Scan for the cell matching the given text and deliver its [x, y] coordinate at center. 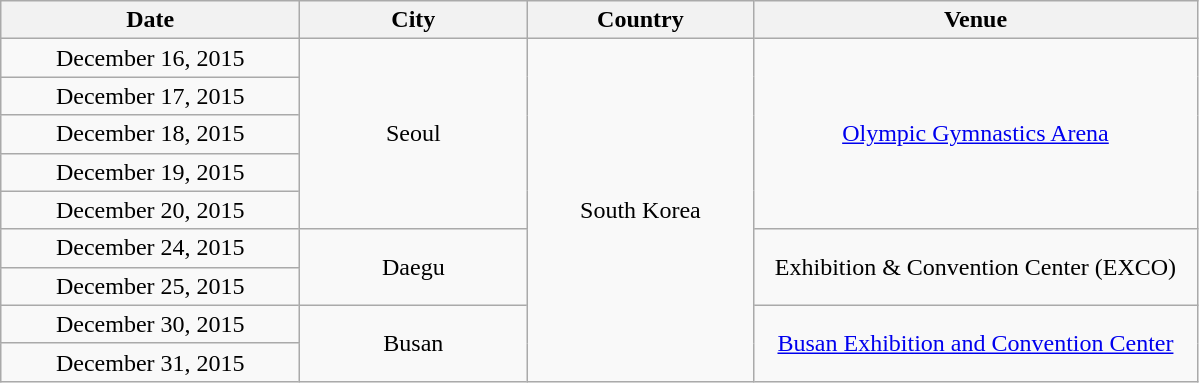
Olympic Gymnastics Arena [976, 134]
City [414, 20]
Busan Exhibition and Convention Center [976, 343]
December 24, 2015 [150, 248]
December 31, 2015 [150, 362]
December 19, 2015 [150, 172]
December 18, 2015 [150, 134]
December 16, 2015 [150, 58]
South Korea [640, 210]
Venue [976, 20]
Daegu [414, 267]
December 17, 2015 [150, 96]
Country [640, 20]
December 25, 2015 [150, 286]
Seoul [414, 134]
December 30, 2015 [150, 324]
Exhibition & Convention Center (EXCO) [976, 267]
Date [150, 20]
Busan [414, 343]
December 20, 2015 [150, 210]
